Identify which cell holds the provided text, then report its [x, y] central coordinate. 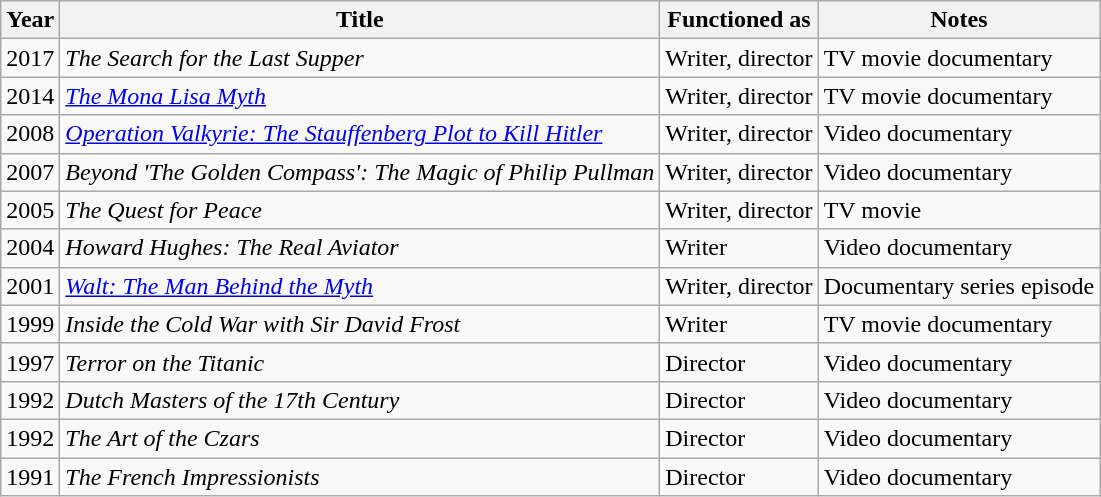
1997 [30, 362]
2001 [30, 286]
TV movie [959, 210]
2017 [30, 58]
2005 [30, 210]
Title [360, 20]
Terror on the Titanic [360, 362]
The Quest for Peace [360, 210]
Walt: The Man Behind the Myth [360, 286]
Howard Hughes: The Real Aviator [360, 248]
1999 [30, 324]
Dutch Masters of the 17th Century [360, 400]
The Mona Lisa Myth [360, 96]
Operation Valkyrie: The Stauffenberg Plot to Kill Hitler [360, 134]
2014 [30, 96]
Year [30, 20]
1991 [30, 477]
2007 [30, 172]
Notes [959, 20]
Documentary series episode [959, 286]
The Search for the Last Supper [360, 58]
The French Impressionists [360, 477]
Beyond 'The Golden Compass': The Magic of Philip Pullman [360, 172]
2004 [30, 248]
The Art of the Czars [360, 438]
Inside the Cold War with Sir David Frost [360, 324]
Functioned as [739, 20]
2008 [30, 134]
